Provide the (x, y) coordinate of the cell's center where the given text is located.  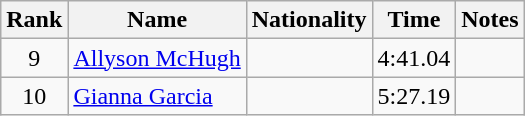
Nationality (309, 20)
10 (34, 96)
Rank (34, 20)
9 (34, 58)
Notes (490, 20)
Gianna Garcia (157, 96)
Time (414, 20)
5:27.19 (414, 96)
4:41.04 (414, 58)
Name (157, 20)
Allyson McHugh (157, 58)
